From the cell containing the given text, extract its center point as (X, Y) coordinate. 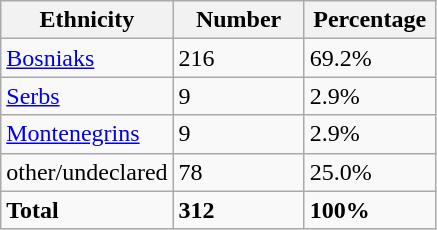
Montenegrins (87, 134)
100% (370, 210)
Number (238, 20)
Bosniaks (87, 58)
78 (238, 172)
312 (238, 210)
69.2% (370, 58)
other/undeclared (87, 172)
25.0% (370, 172)
Ethnicity (87, 20)
Percentage (370, 20)
Serbs (87, 96)
Total (87, 210)
216 (238, 58)
